Pinpoint the cell where the given text exists, returning its [x, y] midpoint coordinate. 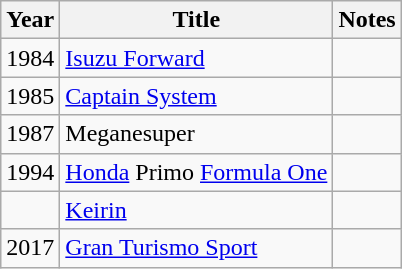
Title [196, 20]
Gran Turismo Sport [196, 248]
Year [30, 20]
1985 [30, 96]
1994 [30, 172]
1987 [30, 134]
Keirin [196, 210]
Notes [367, 20]
Meganesuper [196, 134]
Isuzu Forward [196, 58]
1984 [30, 58]
Honda Primo Formula One [196, 172]
Captain System [196, 96]
2017 [30, 248]
